Return [x, y] of the center of cell containing provided text 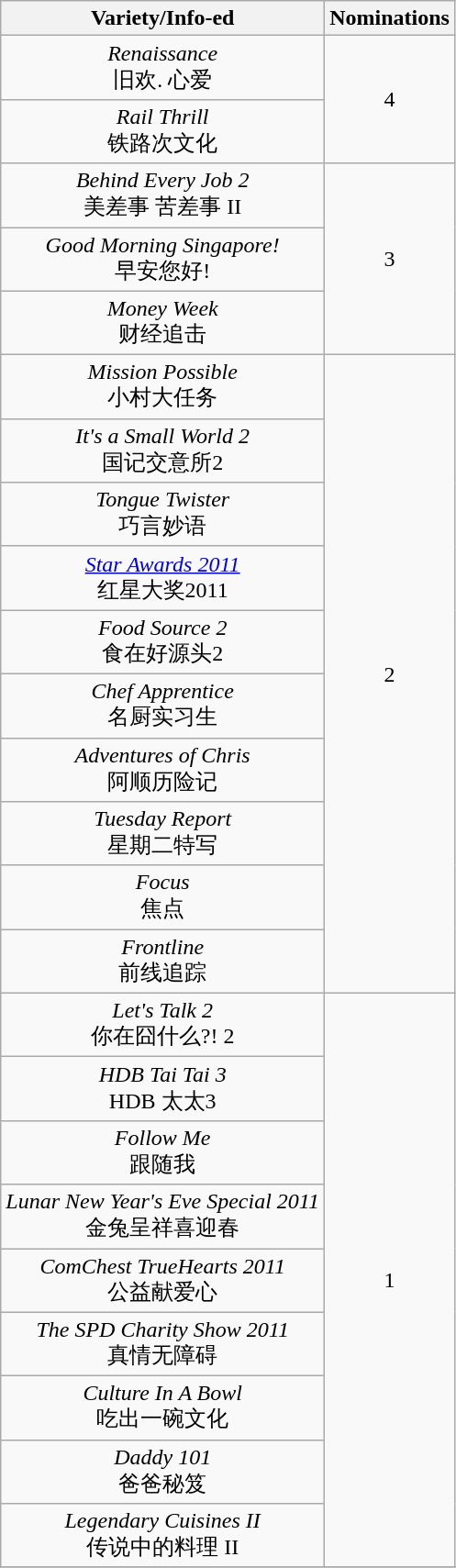
Follow Me跟随我 [163, 1152]
Let's Talk 2你在囧什么?! 2 [163, 1025]
ComChest TrueHearts 2011公益献爱心 [163, 1280]
Food Source 2食在好源头2 [163, 642]
Daddy 101爸爸秘笈 [163, 1472]
Frontline前线追踪 [163, 962]
4 [390, 99]
Behind Every Job 2美差事 苦差事 II [163, 195]
Culture In A Bowl吃出一碗文化 [163, 1408]
Chef Apprentice名厨实习生 [163, 706]
Tongue Twister巧言妙语 [163, 515]
HDB Tai Tai 3HDB 太太3 [163, 1089]
Focus焦点 [163, 897]
Legendary Cuisines II传说中的料理 II [163, 1536]
2 [390, 674]
Lunar New Year's Eve Special 2011金兔呈祥喜迎春 [163, 1217]
The SPD Charity Show 2011真情无障碍 [163, 1344]
Rail Thrill铁路次文化 [163, 131]
Variety/Info-ed [163, 18]
Star Awards 2011红星大奖2011 [163, 578]
Mission Possible小村大任务 [163, 387]
Adventures of Chris阿顺历险记 [163, 770]
1 [390, 1280]
Renaissance旧欢. 心爱 [163, 68]
Tuesday Report星期二特写 [163, 834]
3 [390, 259]
It's a Small World 2国记交意所2 [163, 450]
Nominations [390, 18]
Money Week财经追击 [163, 323]
Good Morning Singapore!早安您好! [163, 260]
